Output the [X, Y] coordinate of the center of the cell containing the given text.  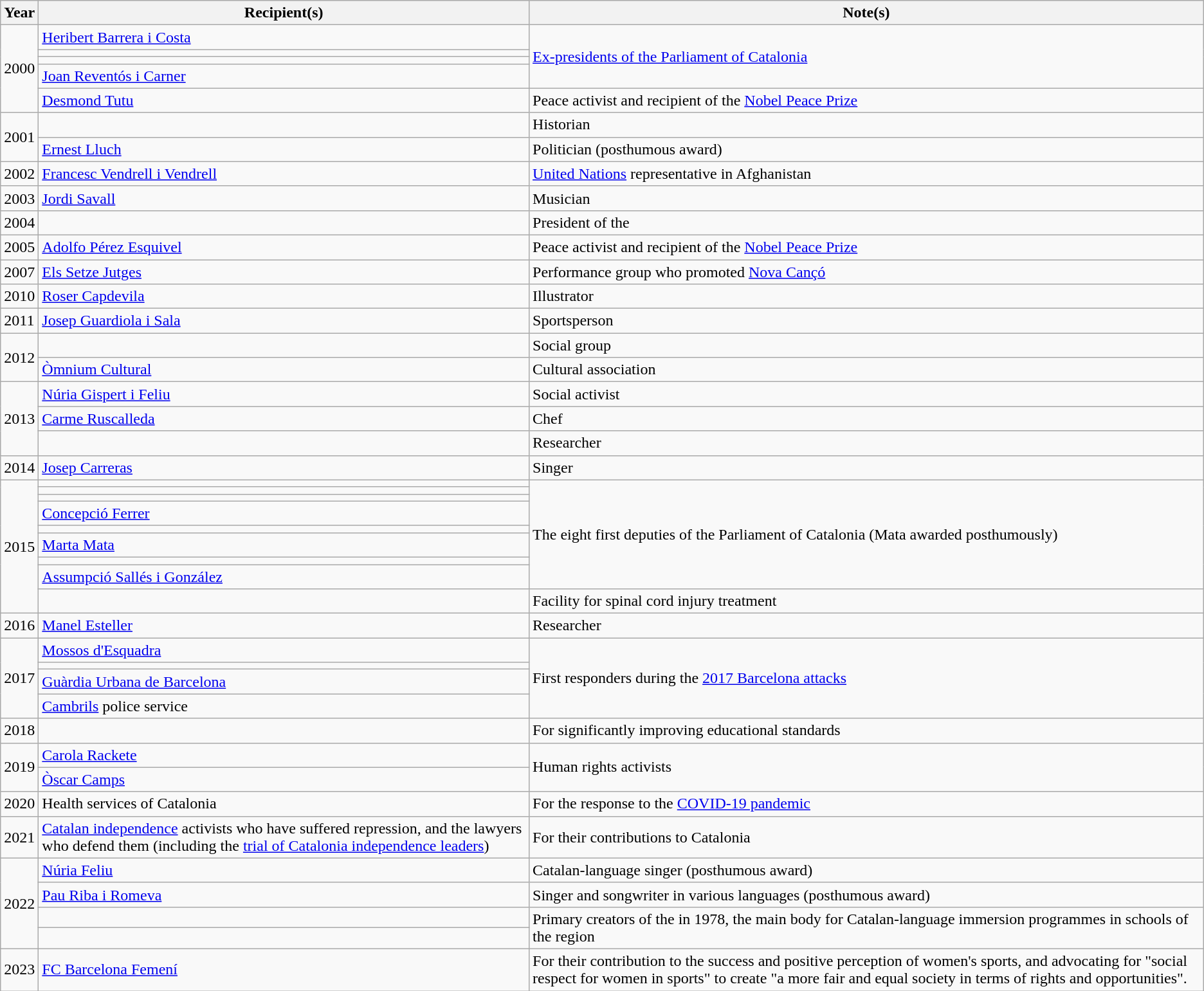
Pau Riba i Romeva [284, 895]
Cambrils police service [284, 706]
Carola Rackete [284, 755]
President of the [867, 223]
Performance group who promoted Nova Cançó [867, 272]
Assumpció Sallés i González [284, 577]
Ex-presidents of the Parliament of Catalonia [867, 57]
Núria Feliu [284, 870]
2002 [19, 174]
2005 [19, 247]
Politician (posthumous award) [867, 149]
Singer [867, 468]
Singer and songwriter in various languages (posthumous award) [867, 895]
Roser Capdevila [284, 296]
For the response to the COVID-19 pandemic [867, 804]
Joan Reventós i Carner [284, 76]
2004 [19, 223]
Social activist [867, 394]
Note(s) [867, 13]
Francesc Vendrell i Vendrell [284, 174]
2022 [19, 903]
Cultural association [867, 370]
United Nations representative in Afghanistan [867, 174]
Mossos d'Esquadra [284, 650]
Social group [867, 345]
Musician [867, 198]
For significantly improving educational standards [867, 731]
2001 [19, 137]
2018 [19, 731]
Heribert Barrera i Costa [284, 37]
Carme Ruscalleda [284, 419]
Manel Esteller [284, 626]
2014 [19, 468]
Marta Mata [284, 545]
2000 [19, 69]
Josep Guardiola i Sala [284, 321]
Adolfo Pérez Esquivel [284, 247]
2021 [19, 837]
The eight first deputies of the Parliament of Catalonia (Mata awarded posthumously) [867, 534]
2016 [19, 626]
Health services of Catalonia [284, 804]
2013 [19, 419]
2019 [19, 767]
2017 [19, 678]
Òscar Camps [284, 779]
2011 [19, 321]
2015 [19, 547]
For their contributions to Catalonia [867, 837]
Facility for spinal cord injury treatment [867, 601]
2003 [19, 198]
2023 [19, 970]
Year [19, 13]
FC Barcelona Femení [284, 970]
2012 [19, 358]
Primary creators of the in 1978, the main body for Catalan-language immersion programmes in schools of the region [867, 927]
Núria Gispert i Feliu [284, 394]
Catalan-language singer (posthumous award) [867, 870]
Recipient(s) [284, 13]
Chef [867, 419]
Concepció Ferrer [284, 513]
First responders during the 2017 Barcelona attacks [867, 678]
Josep Carreras [284, 468]
Desmond Tutu [284, 100]
2010 [19, 296]
2020 [19, 804]
Sportsperson [867, 321]
Historian [867, 125]
Human rights activists [867, 767]
Guàrdia Urbana de Barcelona [284, 682]
Catalan independence activists who have suffered repression, and the lawyers who defend them (including the trial of Catalonia independence leaders) [284, 837]
Òmnium Cultural [284, 370]
Ernest Lluch [284, 149]
Els Setze Jutges [284, 272]
Illustrator [867, 296]
2007 [19, 272]
Jordi Savall [284, 198]
